Return (x, y) of the center of cell containing provided text 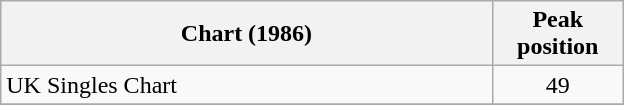
49 (558, 85)
UK Singles Chart (246, 85)
Chart (1986) (246, 34)
Peakposition (558, 34)
